Scan for the cell matching the given text and deliver its (X, Y) coordinate at center. 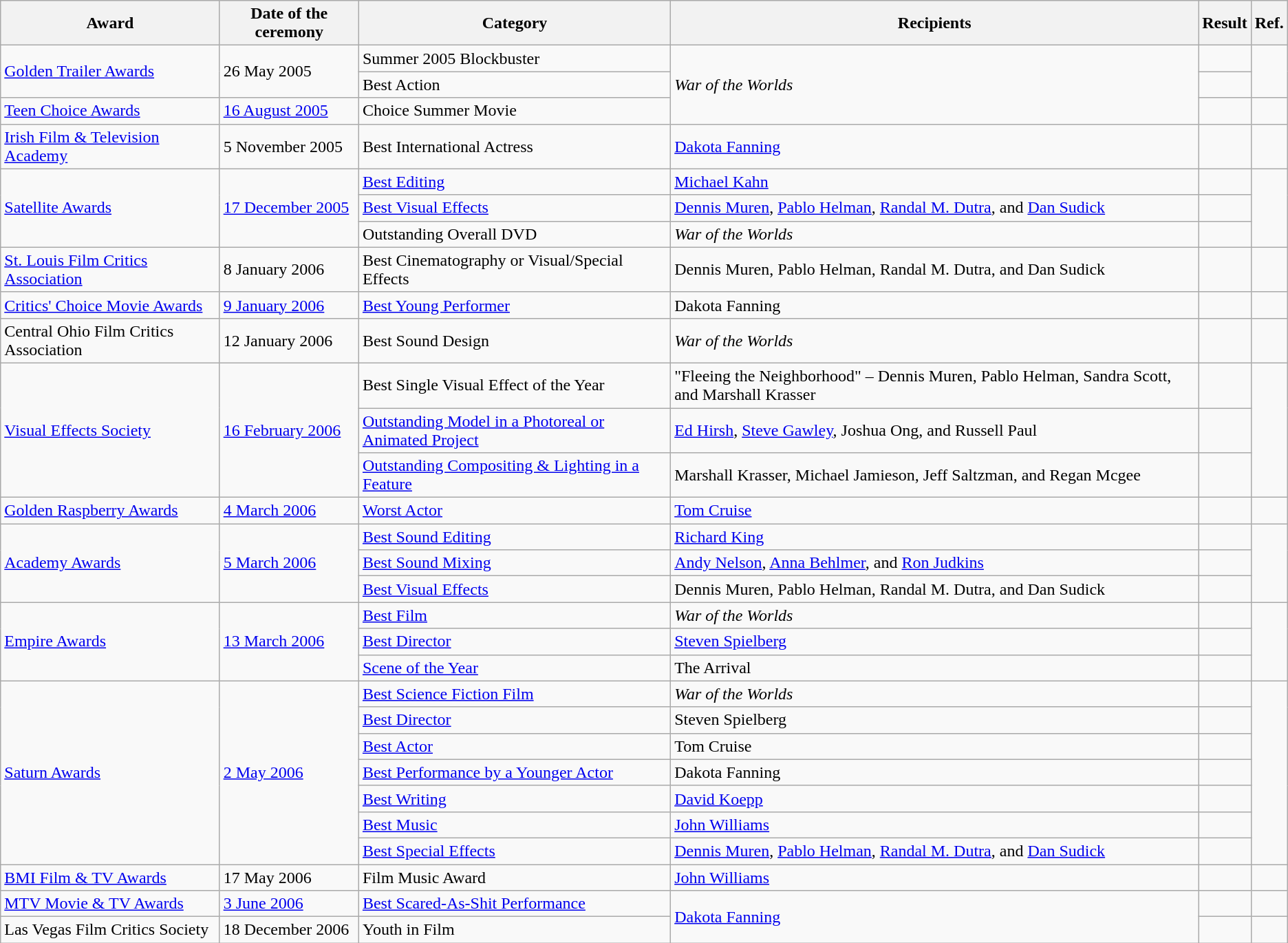
Visual Effects Society (110, 430)
Central Ohio Film Critics Association (110, 340)
Andy Nelson, Anna Behlmer, and Ron Judkins (934, 563)
Empire Awards (110, 642)
Outstanding Overall DVD (515, 234)
2 May 2006 (289, 772)
Ref. (1269, 23)
St. Louis Film Critics Association (110, 270)
Irish Film & Television Academy (110, 146)
BMI Film & TV Awards (110, 878)
Film Music Award (515, 878)
Satellite Awards (110, 208)
Best Action (515, 85)
Academy Awards (110, 563)
Best Sound Design (515, 340)
Outstanding Model in a Photoreal or Animated Project (515, 430)
"Fleeing the Neighborhood" – Dennis Muren, Pablo Helman, Sandra Scott, and Marshall Krasser (934, 385)
Teen Choice Awards (110, 111)
5 November 2005 (289, 146)
9 January 2006 (289, 305)
13 March 2006 (289, 642)
Saturn Awards (110, 772)
Best Science Fiction Film (515, 694)
David Koepp (934, 798)
Best Sound Editing (515, 537)
Ed Hirsh, Steve Gawley, Joshua Ong, and Russell Paul (934, 430)
Result (1225, 23)
Date of the ceremony (289, 23)
Marshall Krasser, Michael Jamieson, Jeff Saltzman, and Regan Mcgee (934, 475)
4 March 2006 (289, 511)
The Arrival (934, 668)
Summer 2005 Blockbuster (515, 59)
MTV Movie & TV Awards (110, 904)
18 December 2006 (289, 930)
Scene of the Year (515, 668)
Choice Summer Movie (515, 111)
Best Editing (515, 182)
Best Young Performer (515, 305)
Award (110, 23)
Outstanding Compositing & Lighting in a Feature (515, 475)
Youth in Film (515, 930)
Las Vegas Film Critics Society (110, 930)
Best Music (515, 825)
Golden Trailer Awards (110, 72)
8 January 2006 (289, 270)
Best Special Effects (515, 851)
Best Writing (515, 798)
Best Cinematography or Visual/Special Effects (515, 270)
Worst Actor (515, 511)
Best Actor (515, 746)
12 January 2006 (289, 340)
Best International Actress (515, 146)
26 May 2005 (289, 72)
Critics' Choice Movie Awards (110, 305)
Category (515, 23)
Michael Kahn (934, 182)
Best Scared-As-Shit Performance (515, 904)
Best Performance by a Younger Actor (515, 772)
16 August 2005 (289, 111)
Best Film (515, 615)
16 February 2006 (289, 430)
17 May 2006 (289, 878)
Richard King (934, 537)
17 December 2005 (289, 208)
3 June 2006 (289, 904)
Best Sound Mixing (515, 563)
Recipients (934, 23)
Best Single Visual Effect of the Year (515, 385)
Golden Raspberry Awards (110, 511)
5 March 2006 (289, 563)
